Locate the cell with the specified text and output its [x, y] center coordinate. 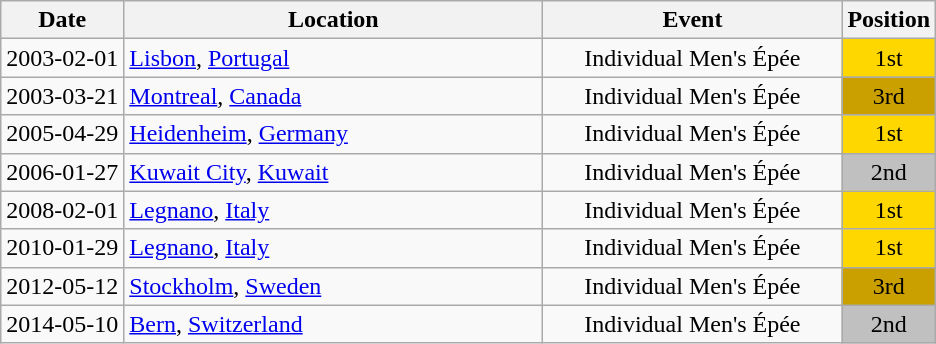
Position [889, 20]
Kuwait City, Kuwait [334, 172]
Date [62, 20]
Heidenheim, Germany [334, 134]
Stockholm, Sweden [334, 286]
2006-01-27 [62, 172]
Location [334, 20]
2014-05-10 [62, 324]
2005-04-29 [62, 134]
2003-03-21 [62, 96]
2012-05-12 [62, 286]
Bern, Switzerland [334, 324]
2008-02-01 [62, 210]
2010-01-29 [62, 248]
Event [692, 20]
Montreal, Canada [334, 96]
2003-02-01 [62, 58]
Lisbon, Portugal [334, 58]
